For the text-containing cell, return its midpoint in [X, Y] coordinate format. 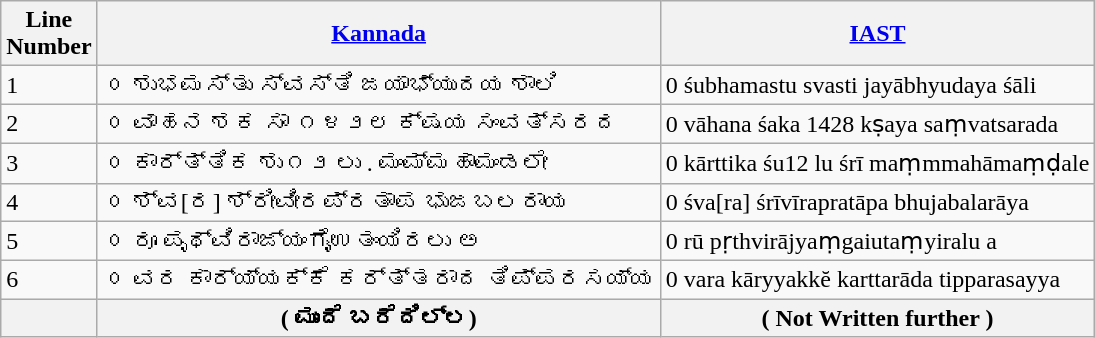
೦ ವಾಹನ ಶಕ ಸಾ ೧೪೨೮ ಕ್ಷಯ ಸಂವತ್ಸರದ [378, 124]
0 rū pṛthvirājyaṃgaiutaṃyiralu a [878, 241]
3 [49, 163]
( Not Written further ) [878, 318]
೦ ಶುಭಮಸ್ತು ಸ್ವಸ್ತಿ ಜಯಾಭ್ಯುದಯ ಶಾಲಿ [378, 85]
0 vāhana śaka 1428 kṣaya saṃvatsarada [878, 124]
( ಮುಂದೆ ಬರೆದಿಲ್ಲ) [378, 318]
0 śubhamastu svasti jayābhyudaya śāli [878, 85]
೦ ಕಾರ್ತ್ತಿಕ ಶು೧೨ ಲು . ಮಂಮ್ಮಹಾಮಂಡಲೇ [378, 163]
5 [49, 241]
2 [49, 124]
0 kārttika śu12 lu śrī maṃmmahāmaṃḍale [878, 163]
Kannada [378, 34]
0 vara kāryyakkĕ karttarāda tipparasayya [878, 280]
೦ ರೂ ಪೃಥ್ವಿರಾಜ್ಯಂಗೈಉತಂಯಿರಲು ಅ [378, 241]
1 [49, 85]
IAST [878, 34]
LineNumber [49, 34]
೦ ಶ್ವ[ರ] ಶ್ರೀವೀರಪ್ರತಾಪ ಭುಜಬಲರಾಯ [378, 202]
೦ ವರ ಕಾರ್ಯ್ಯಕ್ಕೆ ಕರ್ತ್ತರಾದ ತಿಪ್ಪರಸಯ್ಯ [378, 280]
4 [49, 202]
6 [49, 280]
0 śva[ra] śrīvīrapratāpa bhujabalarāya [878, 202]
